Output the [x, y] coordinate of the center of the cell containing the given text.  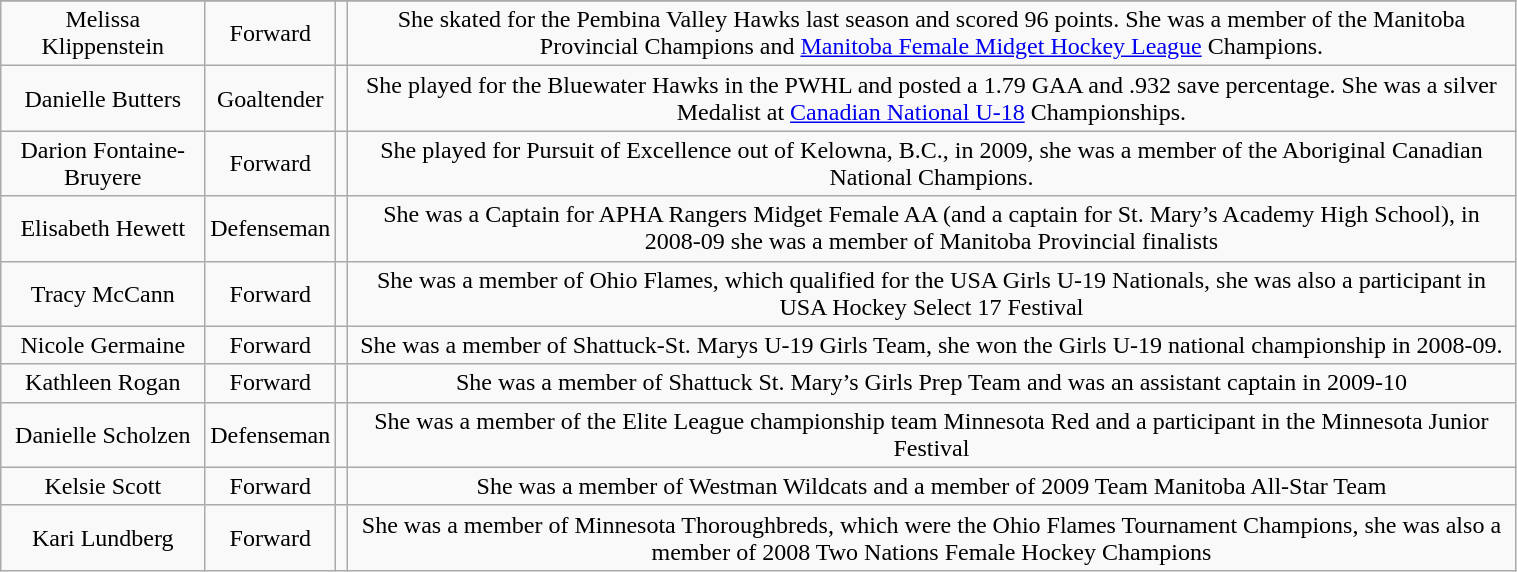
Kelsie Scott [103, 486]
Kari Lundberg [103, 538]
Danielle Scholzen [103, 434]
She played for Pursuit of Excellence out of Kelowna, B.C., in 2009, she was a member of the Aboriginal Canadian National Champions. [932, 164]
Goaltender [270, 98]
She was a member of Shattuck-St. Marys U-19 Girls Team, she won the Girls U-19 national championship in 2008-09. [932, 345]
Tracy McCann [103, 294]
Kathleen Rogan [103, 383]
She was a member of the Elite League championship team Minnesota Red and a participant in the Minnesota Junior Festival [932, 434]
Danielle Butters [103, 98]
She was a member of Shattuck St. Mary’s Girls Prep Team and was an assistant captain in 2009-10 [932, 383]
Elisabeth Hewett [103, 228]
She was a member of Ohio Flames, which qualified for the USA Girls U-19 Nationals, she was also a participant in USA Hockey Select 17 Festival [932, 294]
Melissa Klippenstein [103, 34]
She was a member of Westman Wildcats and a member of 2009 Team Manitoba All-Star Team [932, 486]
Darion Fontaine-Bruyere [103, 164]
Nicole Germaine [103, 345]
